Search for the cell housing the specified text and yield its (X, Y) center coordinate. 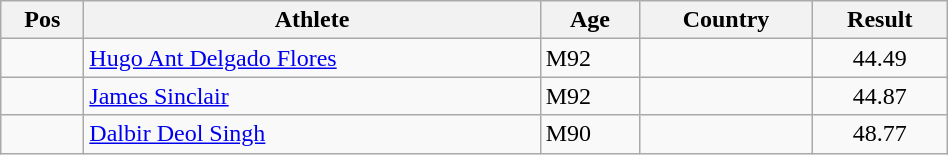
Dalbir Deol Singh (312, 134)
Country (726, 20)
Result (880, 20)
Pos (42, 20)
48.77 (880, 134)
Age (590, 20)
Athlete (312, 20)
Hugo Ant Delgado Flores (312, 58)
44.49 (880, 58)
44.87 (880, 96)
M90 (590, 134)
James Sinclair (312, 96)
